Extract the (x, y) coordinate from the center of the cell holding the provided text.  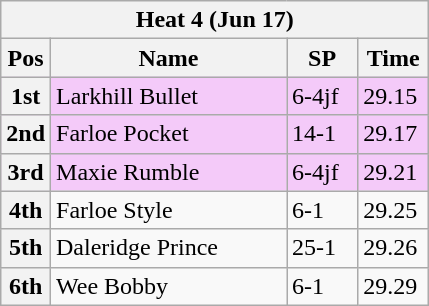
Pos (26, 58)
SP (322, 58)
29.21 (394, 172)
29.17 (394, 134)
Time (394, 58)
Farloe Style (169, 210)
Wee Bobby (169, 286)
5th (26, 248)
Daleridge Prince (169, 248)
14-1 (322, 134)
29.25 (394, 210)
6th (26, 286)
Maxie Rumble (169, 172)
1st (26, 96)
29.29 (394, 286)
3rd (26, 172)
Larkhill Bullet (169, 96)
4th (26, 210)
29.15 (394, 96)
Name (169, 58)
25-1 (322, 248)
2nd (26, 134)
Heat 4 (Jun 17) (215, 20)
29.26 (394, 248)
Farloe Pocket (169, 134)
